Return [x, y] of the center of cell containing provided text 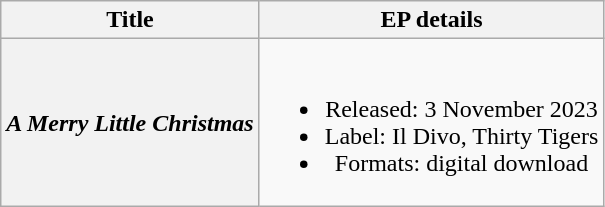
Title [130, 20]
A Merry Little Christmas [130, 122]
Released: 3 November 2023Label: Il Divo, Thirty TigersFormats: digital download [432, 122]
EP details [432, 20]
